Capture the cell that displays the provided text and extract its [X, Y] central coordinate. 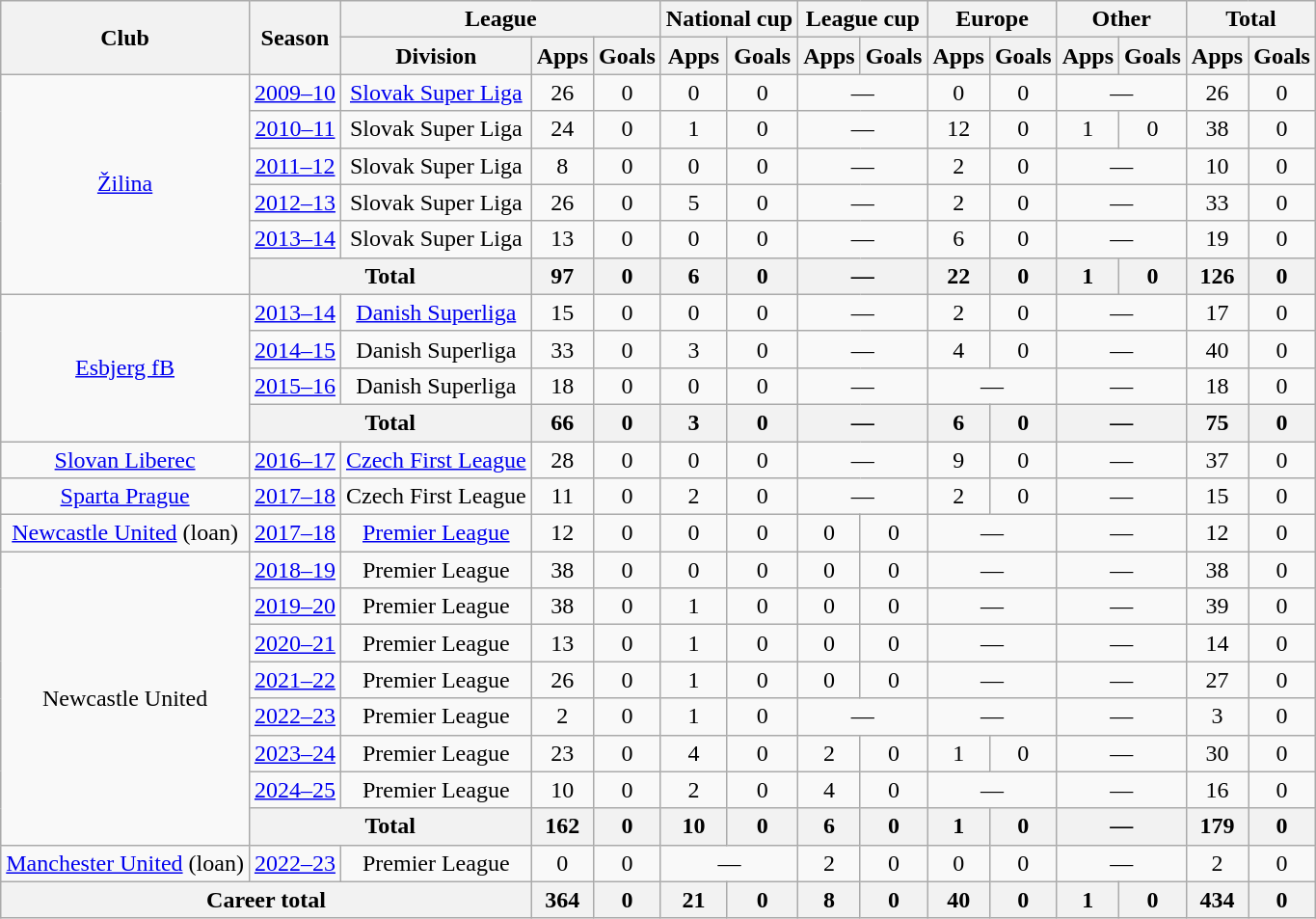
126 [1217, 276]
Career total [266, 900]
66 [562, 422]
Newcastle United [125, 698]
Slovan Liberec [125, 460]
2014–15 [295, 349]
364 [562, 900]
2009–10 [295, 93]
179 [1217, 826]
Esbjerg fB [125, 367]
23 [562, 753]
2023–24 [295, 753]
162 [562, 826]
2010–11 [295, 129]
30 [1217, 753]
434 [1217, 900]
2012–13 [295, 203]
Division [436, 56]
9 [958, 460]
Manchester United (loan) [125, 863]
19 [1217, 239]
Club [125, 38]
2019–20 [295, 607]
Europe [992, 19]
2011–12 [295, 166]
2018–19 [295, 570]
97 [562, 276]
2015–16 [295, 386]
24 [562, 129]
Newcastle United (loan) [125, 533]
39 [1217, 607]
Sparta Prague [125, 497]
2024–25 [295, 790]
2016–17 [295, 460]
14 [1217, 643]
5 [693, 203]
11 [562, 497]
27 [1217, 680]
17 [1217, 312]
16 [1217, 790]
2021–22 [295, 680]
21 [693, 900]
Other [1121, 19]
Žilina [125, 184]
League cup [863, 19]
League [500, 19]
Season [295, 38]
37 [1217, 460]
75 [1217, 422]
National cup [729, 19]
28 [562, 460]
22 [958, 276]
2020–21 [295, 643]
